Identify which cell holds the provided text, then report its [X, Y] central coordinate. 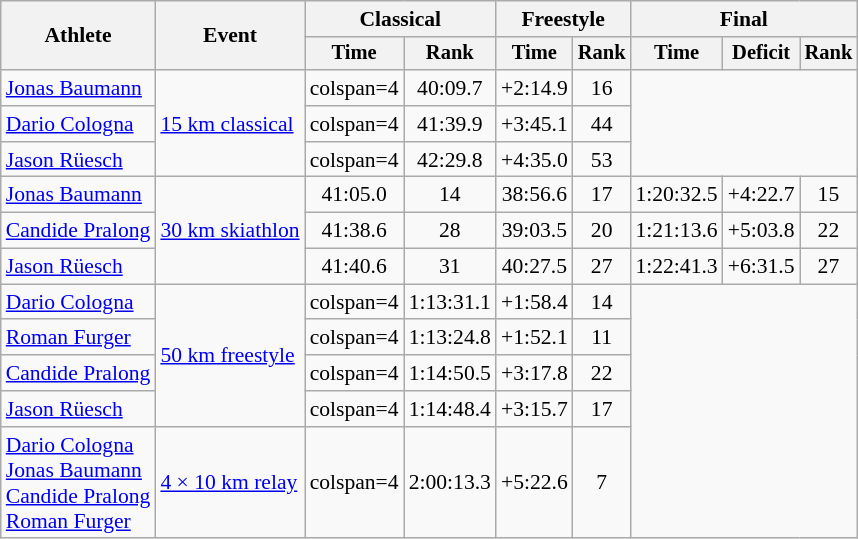
4 × 10 km relay [230, 483]
41:40.6 [354, 267]
+6:31.5 [762, 267]
1:14:48.4 [450, 409]
Dario ColognaJonas BaumannCandide PralongRoman Furger [78, 483]
39:03.5 [534, 231]
1:13:31.1 [450, 302]
Deficit [762, 54]
Classical [400, 19]
50 km freestyle [230, 355]
+4:35.0 [534, 160]
15 km classical [230, 124]
20 [602, 231]
1:20:32.5 [676, 195]
15 [829, 195]
40:27.5 [534, 267]
1:22:41.3 [676, 267]
+4:22.7 [762, 195]
7 [602, 483]
44 [602, 124]
Freestyle [563, 19]
1:21:13.6 [676, 231]
31 [450, 267]
41:05.0 [354, 195]
+3:45.1 [534, 124]
53 [602, 160]
Event [230, 36]
Athlete [78, 36]
+5:22.6 [534, 483]
1:14:50.5 [450, 373]
+1:58.4 [534, 302]
+3:17.8 [534, 373]
+2:14.9 [534, 88]
28 [450, 231]
30 km skiathlon [230, 230]
+1:52.1 [534, 338]
16 [602, 88]
+5:03.8 [762, 231]
Roman Furger [78, 338]
41:38.6 [354, 231]
41:39.9 [450, 124]
42:29.8 [450, 160]
2:00:13.3 [450, 483]
38:56.6 [534, 195]
40:09.7 [450, 88]
+3:15.7 [534, 409]
11 [602, 338]
Final [744, 19]
1:13:24.8 [450, 338]
